Find where the given text appears and provide that cell's center as (x, y) coordinate. 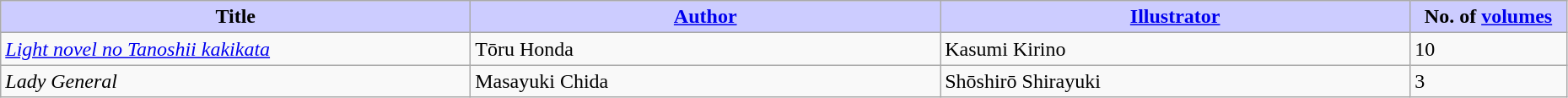
10 (1489, 49)
Shōshirō Shirayuki (1176, 81)
Tōru Honda (705, 49)
Title (236, 17)
Masayuki Chida (705, 81)
Light novel no Tanoshii kakikata (236, 49)
Kasumi Kirino (1176, 49)
Author (705, 17)
No. of volumes (1489, 17)
Illustrator (1176, 17)
Lady General (236, 81)
3 (1489, 81)
